Output the [X, Y] coordinate of the center of the cell containing the given text.  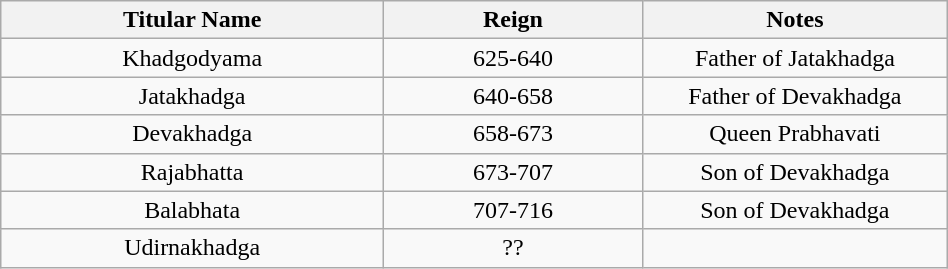
640-658 [512, 96]
Reign [512, 20]
Titular Name [192, 20]
Devakhadga [192, 134]
?? [512, 248]
Father of Jatakhadga [794, 58]
Udirnakhadga [192, 248]
707-716 [512, 210]
625-640 [512, 58]
Father of Devakhadga [794, 96]
Queen Prabhavati [794, 134]
Notes [794, 20]
Rajabhatta [192, 172]
Balabhata [192, 210]
658-673 [512, 134]
673-707 [512, 172]
Jatakhadga [192, 96]
Khadgodyama [192, 58]
